Return (x, y) of the center of cell containing provided text 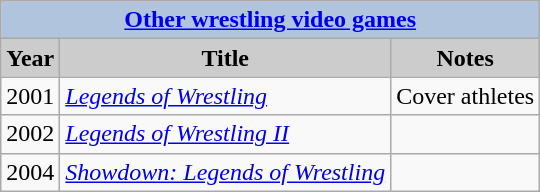
Cover athletes (466, 96)
Legends of Wrestling II (226, 134)
Title (226, 58)
Year (30, 58)
Legends of Wrestling (226, 96)
2002 (30, 134)
Notes (466, 58)
Showdown: Legends of Wrestling (226, 172)
2001 (30, 96)
Other wrestling video games (270, 20)
2004 (30, 172)
